Identify which cell holds the provided text, then report its [X, Y] central coordinate. 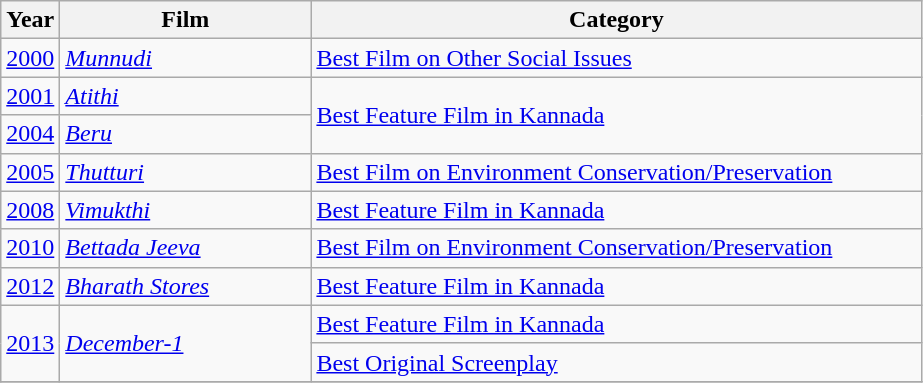
Bharath Stores [186, 286]
December-1 [186, 343]
Thutturi [186, 172]
2008 [30, 210]
Film [186, 20]
Vimukthi [186, 210]
Bettada Jeeva [186, 248]
2005 [30, 172]
2001 [30, 96]
Beru [186, 134]
2013 [30, 343]
2010 [30, 248]
2000 [30, 58]
2012 [30, 286]
Year [30, 20]
Atithi [186, 96]
Best Film on Other Social Issues [616, 58]
Category [616, 20]
Munnudi [186, 58]
2004 [30, 134]
Best Original Screenplay [616, 362]
